From the cell containing the given text, extract its center point as [x, y] coordinate. 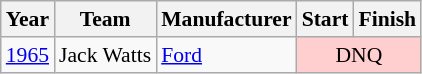
Year [28, 19]
Start [326, 19]
Team [105, 19]
DNQ [360, 55]
1965 [28, 55]
Ford [226, 55]
Manufacturer [226, 19]
Finish [387, 19]
Jack Watts [105, 55]
